Pinpoint the cell where the given text exists, returning its (X, Y) midpoint coordinate. 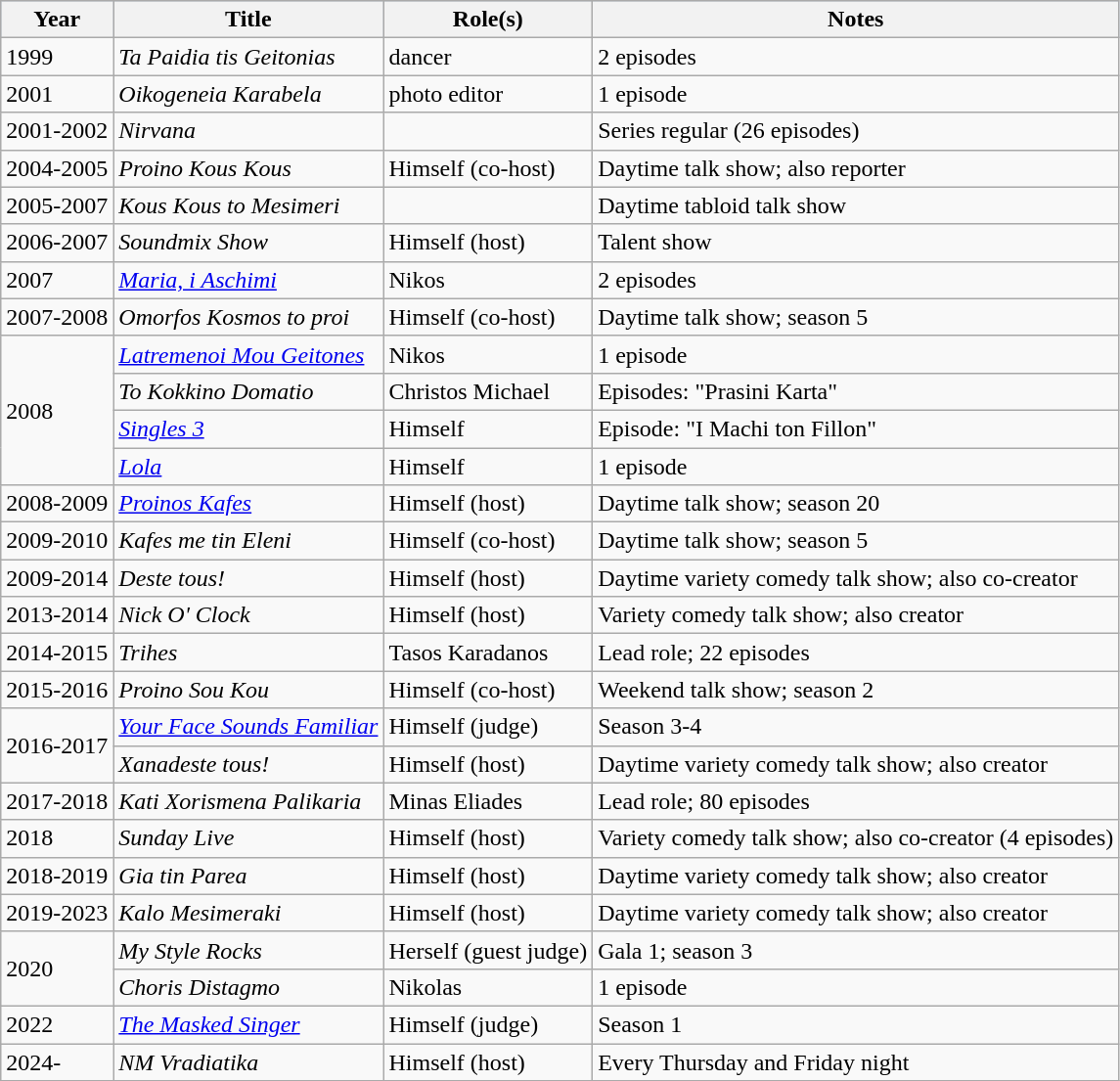
Lola (248, 467)
Singles 3 (248, 428)
2009-2010 (57, 541)
Kous Kous to Mesimeri (248, 205)
Proino Kous Kous (248, 168)
Nirvana (248, 131)
2018-2019 (57, 876)
2007-2008 (57, 317)
Daytime tabloid talk show (856, 205)
Proinos Kafes (248, 504)
2017-2018 (57, 801)
Title (248, 20)
photo editor (488, 94)
2018 (57, 838)
Sunday Live (248, 838)
Daytime talk show; season 20 (856, 504)
2007 (57, 280)
Role(s) (488, 20)
2015-2016 (57, 690)
Minas Eliades (488, 801)
2014-2015 (57, 653)
2008 (57, 410)
Trihes (248, 653)
Season 1 (856, 1024)
2004-2005 (57, 168)
Year (57, 20)
Soundmix Show (248, 243)
Kafes me tin Eleni (248, 541)
2013-2014 (57, 615)
Xanadeste tous! (248, 764)
Kati Xorismena Palikaria (248, 801)
Daytime variety comedy talk show; also co-creator (856, 578)
Gia tin Parea (248, 876)
dancer (488, 57)
Variety comedy talk show; also creator (856, 615)
Gala 1; season 3 (856, 950)
2019-2023 (57, 913)
Variety comedy talk show; also co-creator (4 episodes) (856, 838)
2020 (57, 968)
Lead role; 22 episodes (856, 653)
2024- (57, 1061)
Tasos Karadanos (488, 653)
2006-2007 (57, 243)
2016-2017 (57, 745)
Maria, i Aschimi (248, 280)
2022 (57, 1024)
Talent show (856, 243)
Episode: "I Machi ton Fillon" (856, 428)
2001-2002 (57, 131)
Notes (856, 20)
NM Vradiatika (248, 1061)
2001 (57, 94)
Lead role; 80 episodes (856, 801)
2009-2014 (57, 578)
2008-2009 (57, 504)
Proino Sou Kou (248, 690)
1999 (57, 57)
Ta Paidia tis Geitonias (248, 57)
Choris Distagmo (248, 987)
My Style Rocks (248, 950)
Daytime talk show; also reporter (856, 168)
Every Thursday and Friday night (856, 1061)
Episodes: "Prasini Karta" (856, 391)
Omorfos Kosmos to proi (248, 317)
Series regular (26 episodes) (856, 131)
Season 3-4 (856, 727)
Weekend talk show; season 2 (856, 690)
Deste tous! (248, 578)
Herself (guest judge) (488, 950)
Kalo Mesimeraki (248, 913)
Oikogeneia Karabela (248, 94)
Latremenoi Mou Geitones (248, 354)
Nikolas (488, 987)
Your Face Sounds Familiar (248, 727)
2005-2007 (57, 205)
The Masked Singer (248, 1024)
Νick O' Clock (248, 615)
To Kokkino Domatio (248, 391)
Christos Michael (488, 391)
